For the text-containing cell, return its midpoint in (x, y) coordinate format. 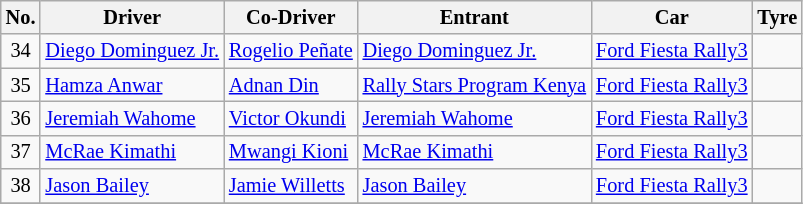
Rogelio Peñate (291, 51)
Entrant (474, 17)
Car (672, 17)
Mwangi Kioni (291, 152)
No. (21, 17)
35 (21, 85)
Jamie Willetts (291, 186)
Tyre (777, 17)
Hamza Anwar (132, 85)
Driver (132, 17)
Co-Driver (291, 17)
37 (21, 152)
34 (21, 51)
Adnan Din (291, 85)
36 (21, 118)
Rally Stars Program Kenya (474, 85)
38 (21, 186)
Victor Okundi (291, 118)
